Return the (x, y) coordinate for the center point of the cell that contains the specified text.  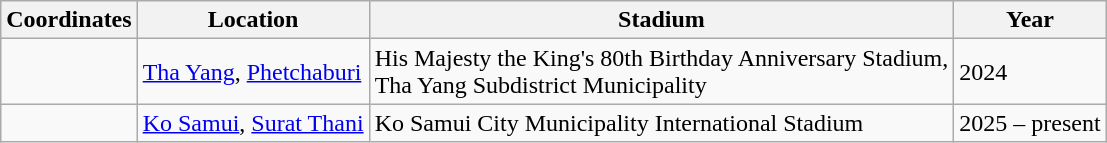
His Majesty the King's 80th Birthday Anniversary Stadium,Tha Yang Subdistrict Municipality (662, 72)
Year (1030, 20)
Stadium (662, 20)
Coordinates (69, 20)
Location (253, 20)
2024 (1030, 72)
Tha Yang, Phetchaburi (253, 72)
2025 – present (1030, 123)
Ko Samui, Surat Thani (253, 123)
Ko Samui City Municipality International Stadium (662, 123)
